Extract the (X, Y) coordinate from the center of the cell holding the provided text.  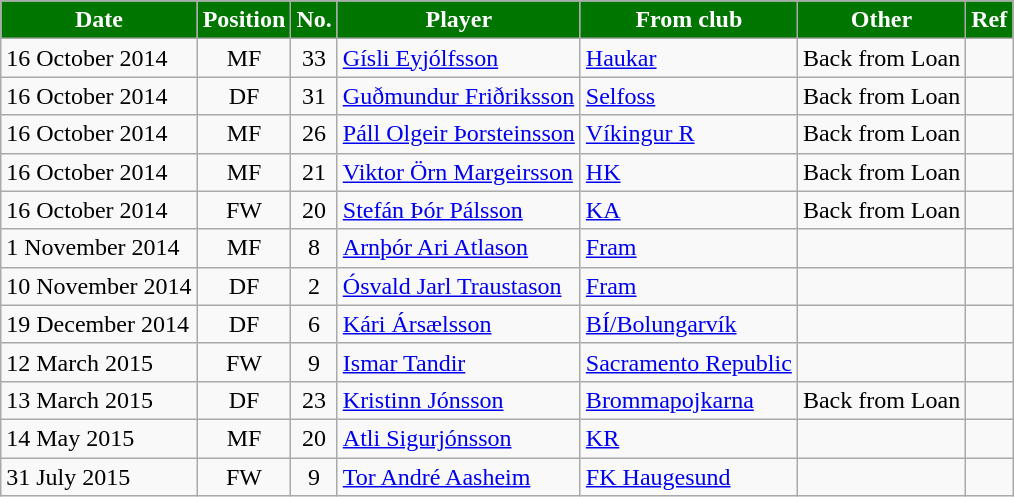
Atli Sigurjónsson (458, 438)
Tor André Aasheim (458, 477)
Kári Ársælsson (458, 324)
Sacramento Republic (688, 362)
31 July 2015 (99, 477)
BÍ/Bolungarvík (688, 324)
8 (314, 248)
KA (688, 210)
Date (99, 20)
Stefán Þór Pálsson (458, 210)
31 (314, 96)
1 November 2014 (99, 248)
Position (244, 20)
Páll Olgeir Þorsteinsson (458, 134)
6 (314, 324)
Player (458, 20)
FK Haugesund (688, 477)
Ref (990, 20)
Guðmundur Friðriksson (458, 96)
Ismar Tandir (458, 362)
Selfoss (688, 96)
HK (688, 172)
19 December 2014 (99, 324)
Kristinn Jónsson (458, 400)
13 March 2015 (99, 400)
No. (314, 20)
Haukar (688, 58)
10 November 2014 (99, 286)
Viktor Örn Margeirsson (458, 172)
23 (314, 400)
Brommapojkarna (688, 400)
21 (314, 172)
14 May 2015 (99, 438)
2 (314, 286)
Víkingur R (688, 134)
26 (314, 134)
Ósvald Jarl Traustason (458, 286)
From club (688, 20)
Arnþór Ari Atlason (458, 248)
12 March 2015 (99, 362)
33 (314, 58)
Other (881, 20)
KR (688, 438)
Gísli Eyjólfsson (458, 58)
